Find where the given text appears and provide that cell's center as [X, Y] coordinate. 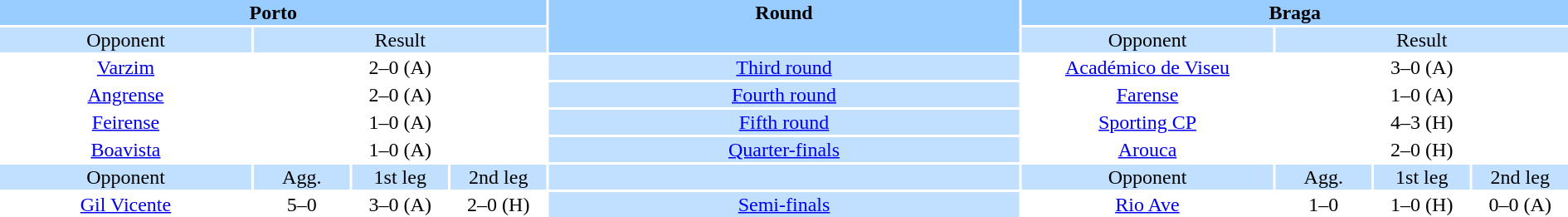
Varzim [126, 67]
Arouca [1148, 150]
Round [785, 27]
Fifth round [785, 122]
Farense [1148, 95]
4–3 (H) [1422, 122]
0–0 (A) [1520, 205]
Semi-finals [785, 205]
Gil Vicente [126, 205]
Académico de Viseu [1148, 67]
Fourth round [785, 95]
5–0 [302, 205]
Quarter-finals [785, 150]
Rio Ave [1148, 205]
Boavista [126, 150]
Porto [273, 12]
Third round [785, 67]
Angrense [126, 95]
1–0 (H) [1422, 205]
Feirense [126, 122]
1–0 [1324, 205]
Sporting CP [1148, 122]
Braga [1295, 12]
